Return [x, y] of the center of cell containing provided text 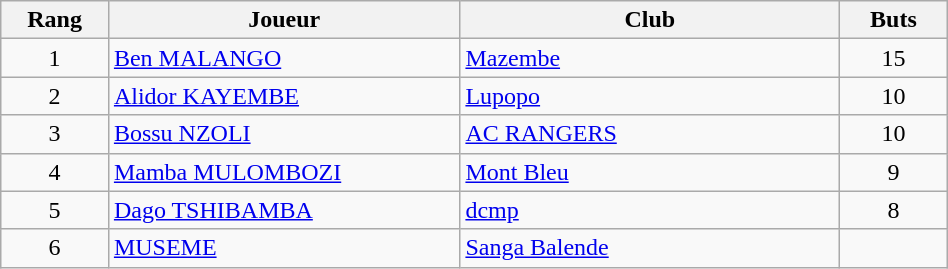
9 [894, 172]
Alidor KAYEMBE [284, 96]
1 [55, 58]
5 [55, 210]
Rang [55, 20]
Buts [894, 20]
Lupopo [650, 96]
8 [894, 210]
Club [650, 20]
Ben MALANGO [284, 58]
6 [55, 248]
Sanga Balende [650, 248]
Joueur [284, 20]
2 [55, 96]
dcmp [650, 210]
Mamba MULOMBOZI [284, 172]
Mont Bleu [650, 172]
AC RANGERS [650, 134]
Dago TSHIBAMBA [284, 210]
MUSEME [284, 248]
Bossu NZOLI [284, 134]
3 [55, 134]
Mazembe [650, 58]
15 [894, 58]
4 [55, 172]
